Determine the [X, Y] coordinate at the center of the cell enclosing the given text.  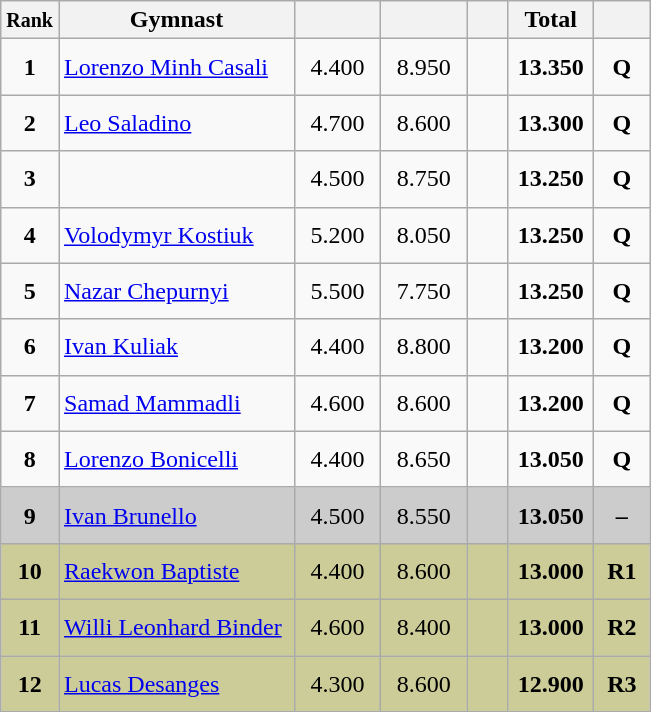
5.200 [338, 235]
12.900 [551, 684]
8.550 [424, 515]
5 [30, 291]
Ivan Kuliak [176, 347]
Total [551, 20]
R2 [622, 627]
Gymnast [176, 20]
Lucas Desanges [176, 684]
– [622, 515]
Samad Mammadli [176, 403]
8.800 [424, 347]
4 [30, 235]
Raekwon Baptiste [176, 571]
1 [30, 67]
R3 [622, 684]
8 [30, 459]
3 [30, 179]
8.750 [424, 179]
2 [30, 123]
12 [30, 684]
8.050 [424, 235]
8.400 [424, 627]
R1 [622, 571]
13.300 [551, 123]
Lorenzo Bonicelli [176, 459]
Volodymyr Kostiuk [176, 235]
5.500 [338, 291]
7.750 [424, 291]
6 [30, 347]
4.300 [338, 684]
4.700 [338, 123]
8.950 [424, 67]
Nazar Chepurnyi [176, 291]
8.650 [424, 459]
Willi Leonhard Binder [176, 627]
13.350 [551, 67]
11 [30, 627]
Rank [30, 20]
7 [30, 403]
Ivan Brunello [176, 515]
Leo Saladino [176, 123]
9 [30, 515]
10 [30, 571]
Lorenzo Minh Casali [176, 67]
